Capture the cell that displays the provided text and extract its [X, Y] central coordinate. 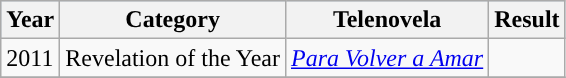
Category [173, 20]
2011 [30, 58]
Year [30, 20]
Result [527, 20]
Telenovela [386, 20]
Para Volver a Amar [386, 58]
Revelation of the Year [173, 58]
